Search for the cell housing the specified text and yield its [X, Y] center coordinate. 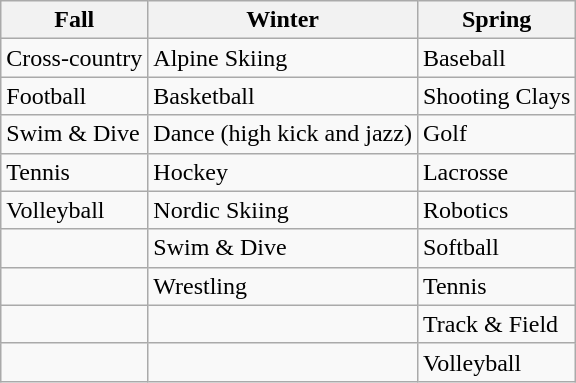
Cross-country [74, 58]
Lacrosse [496, 172]
Golf [496, 134]
Track & Field [496, 324]
Hockey [283, 172]
Baseball [496, 58]
Dance (high kick and jazz) [283, 134]
Alpine Skiing [283, 58]
Nordic Skiing [283, 210]
Wrestling [283, 286]
Softball [496, 248]
Robotics [496, 210]
Fall [74, 20]
Spring [496, 20]
Football [74, 96]
Shooting Clays [496, 96]
Winter [283, 20]
Basketball [283, 96]
